For the text-containing cell, return its midpoint in (X, Y) coordinate format. 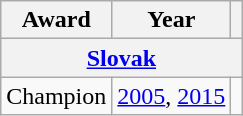
Year (172, 20)
2005, 2015 (172, 96)
Slovak (122, 58)
Champion (56, 96)
Award (56, 20)
